Capture the cell that displays the provided text and extract its (X, Y) central coordinate. 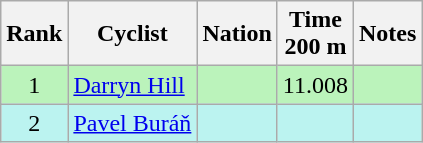
Cyclist (132, 34)
Rank (34, 34)
Notes (387, 34)
11.008 (315, 85)
Darryn Hill (132, 85)
Pavel Buráň (132, 123)
Nation (237, 34)
1 (34, 85)
Time200 m (315, 34)
2 (34, 123)
